From the cell containing the given text, extract its center point as (x, y) coordinate. 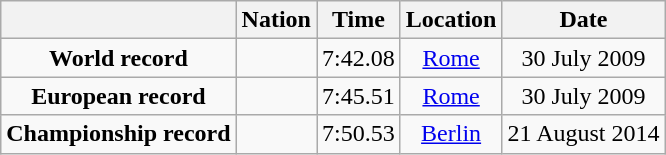
7:42.08 (358, 58)
Time (358, 20)
Date (584, 20)
World record (118, 58)
7:45.51 (358, 96)
Berlin (451, 134)
21 August 2014 (584, 134)
Championship record (118, 134)
Location (451, 20)
7:50.53 (358, 134)
European record (118, 96)
Nation (276, 20)
